Determine the (x, y) coordinate at the center of the cell enclosing the given text.  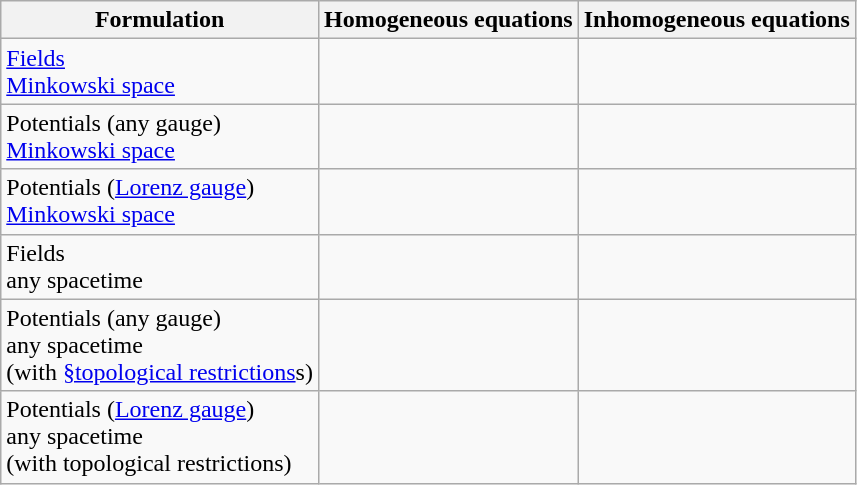
Formulation (160, 20)
Fields Minkowski space (160, 72)
Potentials (any gauge) any spacetime (with §topological restrictionss) (160, 345)
Potentials (any gauge) Minkowski space (160, 136)
Homogeneous equations (448, 20)
Fields any spacetime (160, 266)
Potentials (Lorenz gauge) any spacetime (with topological restrictions) (160, 437)
Potentials (Lorenz gauge) Minkowski space (160, 202)
Inhomogeneous equations (716, 20)
